Determine the (x, y) coordinate at the center of the cell enclosing the given text.  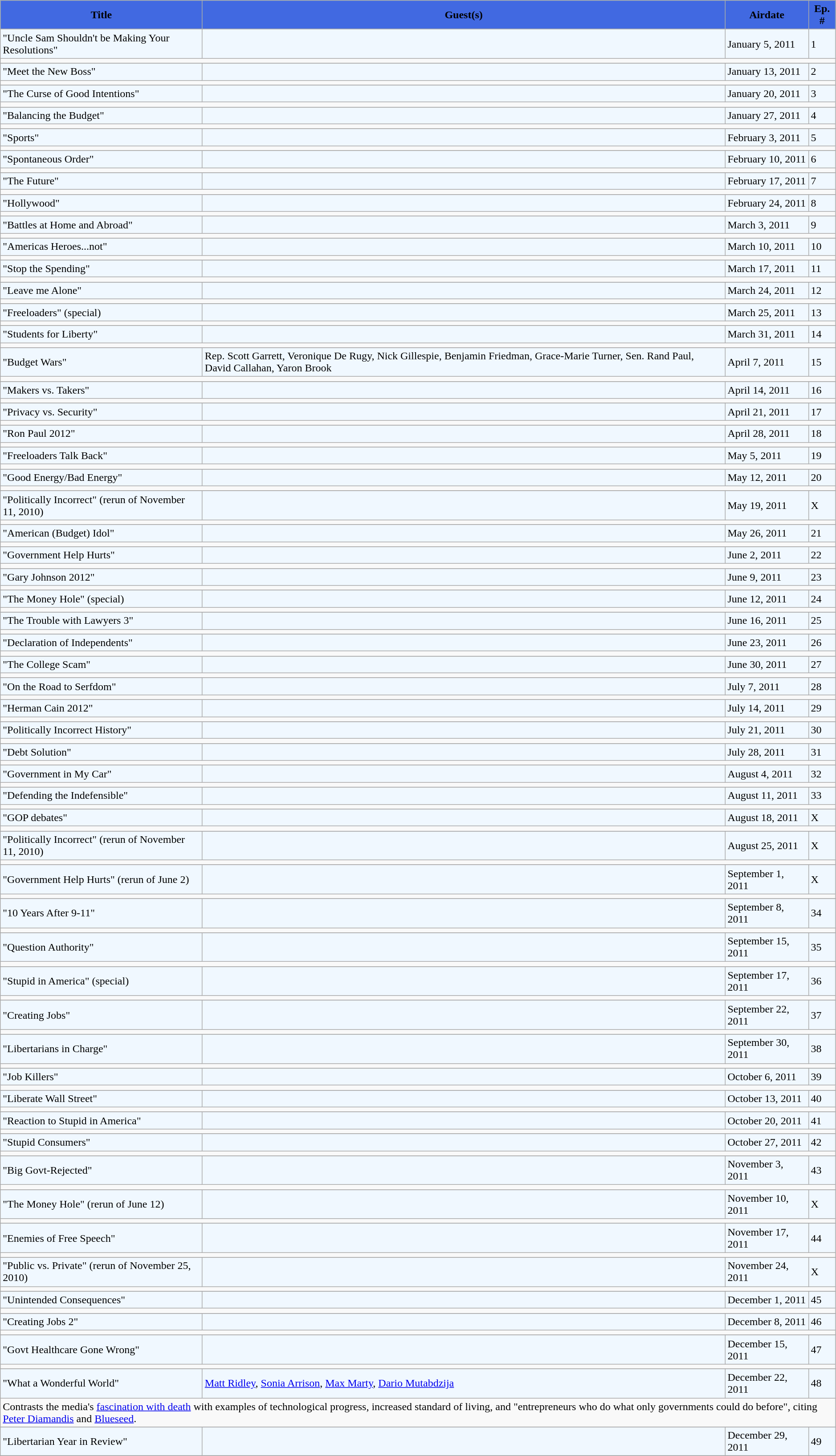
38 (822, 1049)
"Stupid Consumers" (102, 1142)
"Liberate Wall Street" (102, 1098)
May 5, 2011 (767, 456)
"Meet the New Boss" (102, 72)
July 28, 2011 (767, 752)
October 6, 2011 (767, 1077)
"Spontaneous Order" (102, 159)
23 (822, 577)
20 (822, 477)
March 31, 2011 (767, 334)
37 (822, 1015)
"What a Wonderful World" (102, 1383)
January 13, 2011 (767, 72)
"Job Killers" (102, 1077)
"Libertarians in Charge" (102, 1049)
December 22, 2011 (767, 1383)
November 17, 2011 (767, 1238)
28 (822, 686)
"The College Scam" (102, 664)
"Libertarian Year in Review" (102, 1442)
"The Curse of Good Intentions" (102, 94)
July 14, 2011 (767, 708)
January 20, 2011 (767, 94)
September 22, 2011 (767, 1015)
May 26, 2011 (767, 533)
December 15, 2011 (767, 1349)
41 (822, 1120)
August 25, 2011 (767, 845)
42 (822, 1142)
March 3, 2011 (767, 225)
November 24, 2011 (767, 1272)
"Unintended Consequences" (102, 1300)
June 9, 2011 (767, 577)
"Battles at Home and Abroad" (102, 225)
June 23, 2011 (767, 643)
"Herman Cain 2012" (102, 708)
6 (822, 159)
39 (822, 1077)
August 4, 2011 (767, 774)
"Enemies of Free Speech" (102, 1238)
April 21, 2011 (767, 412)
April 28, 2011 (767, 434)
48 (822, 1383)
April 14, 2011 (767, 390)
31 (822, 752)
21 (822, 533)
"Balancing the Budget" (102, 115)
November 10, 2011 (767, 1204)
29 (822, 708)
"American (Budget) Idol" (102, 533)
44 (822, 1238)
"Question Authority" (102, 948)
December 29, 2011 (767, 1442)
July 21, 2011 (767, 730)
January 27, 2011 (767, 115)
4 (822, 115)
"Leave me Alone" (102, 290)
"Americas Heroes...not" (102, 247)
47 (822, 1349)
"Government in My Car" (102, 774)
25 (822, 621)
October 27, 2011 (767, 1142)
February 17, 2011 (767, 181)
"Public vs. Private" (rerun of November 25, 2010) (102, 1272)
March 24, 2011 (767, 290)
"On the Road to Serfdom" (102, 686)
45 (822, 1300)
May 12, 2011 (767, 477)
June 12, 2011 (767, 599)
19 (822, 456)
March 17, 2011 (767, 268)
October 20, 2011 (767, 1120)
35 (822, 948)
"Good Energy/Bad Energy" (102, 477)
17 (822, 412)
Airdate (767, 15)
1 (822, 44)
"Govt Healthcare Gone Wrong" (102, 1349)
"Stupid in America" (special) (102, 981)
8 (822, 203)
14 (822, 334)
15 (822, 362)
"Sports" (102, 137)
"Gary Johnson 2012" (102, 577)
22 (822, 555)
January 5, 2011 (767, 44)
13 (822, 312)
16 (822, 390)
3 (822, 94)
12 (822, 290)
"Ron Paul 2012" (102, 434)
46 (822, 1322)
"Politically Incorrect History" (102, 730)
"Hollywood" (102, 203)
September 1, 2011 (767, 879)
August 11, 2011 (767, 796)
"Uncle Sam Shouldn't be Making Your Resolutions" (102, 44)
5 (822, 137)
Ep. # (822, 15)
August 18, 2011 (767, 817)
49 (822, 1442)
"Freeloaders Talk Back" (102, 456)
June 2, 2011 (767, 555)
"The Money Hole" (rerun of June 12) (102, 1204)
December 1, 2011 (767, 1300)
Rep. Scott Garrett, Veronique De Rugy, Nick Gillespie, Benjamin Friedman, Grace-Marie Turner, Sen. Rand Paul, David Callahan, Yaron Brook (464, 362)
"Reaction to Stupid in America" (102, 1120)
May 19, 2011 (767, 505)
October 13, 2011 (767, 1098)
18 (822, 434)
Guest(s) (464, 15)
30 (822, 730)
36 (822, 981)
43 (822, 1170)
9 (822, 225)
"Declaration of Independents" (102, 643)
"The Future" (102, 181)
March 10, 2011 (767, 247)
"Creating Jobs 2" (102, 1322)
"Freeloaders" (special) (102, 312)
"Defending the Indefensible" (102, 796)
Matt Ridley, Sonia Arrison, Max Marty, Dario Mutabdzija (464, 1383)
November 3, 2011 (767, 1170)
40 (822, 1098)
"Debt Solution" (102, 752)
April 7, 2011 (767, 362)
"GOP debates" (102, 817)
"The Money Hole" (special) (102, 599)
July 7, 2011 (767, 686)
27 (822, 664)
11 (822, 268)
"Big Govt-Rejected" (102, 1170)
"Makers vs. Takers" (102, 390)
34 (822, 913)
"The Trouble with Lawyers 3" (102, 621)
February 24, 2011 (767, 203)
10 (822, 247)
"Government Help Hurts" (102, 555)
"Government Help Hurts" (rerun of June 2) (102, 879)
September 30, 2011 (767, 1049)
June 30, 2011 (767, 664)
32 (822, 774)
"Creating Jobs" (102, 1015)
September 17, 2011 (767, 981)
24 (822, 599)
"Stop the Spending" (102, 268)
Title (102, 15)
33 (822, 796)
"Students for Liberty" (102, 334)
February 3, 2011 (767, 137)
"Privacy vs. Security" (102, 412)
September 8, 2011 (767, 913)
September 15, 2011 (767, 948)
2 (822, 72)
"Budget Wars" (102, 362)
June 16, 2011 (767, 621)
March 25, 2011 (767, 312)
7 (822, 181)
December 8, 2011 (767, 1322)
"10 Years After 9-11" (102, 913)
February 10, 2011 (767, 159)
26 (822, 643)
